From the cell containing the given text, extract its center point as [X, Y] coordinate. 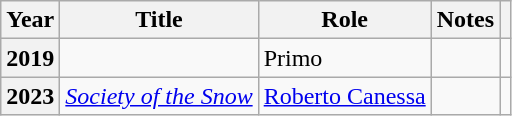
Title [159, 20]
2023 [30, 96]
Year [30, 20]
Role [344, 20]
Primo [344, 58]
Society of the Snow [159, 96]
2019 [30, 58]
Roberto Canessa [344, 96]
Notes [465, 20]
